Return (X, Y) of the center of cell containing provided text 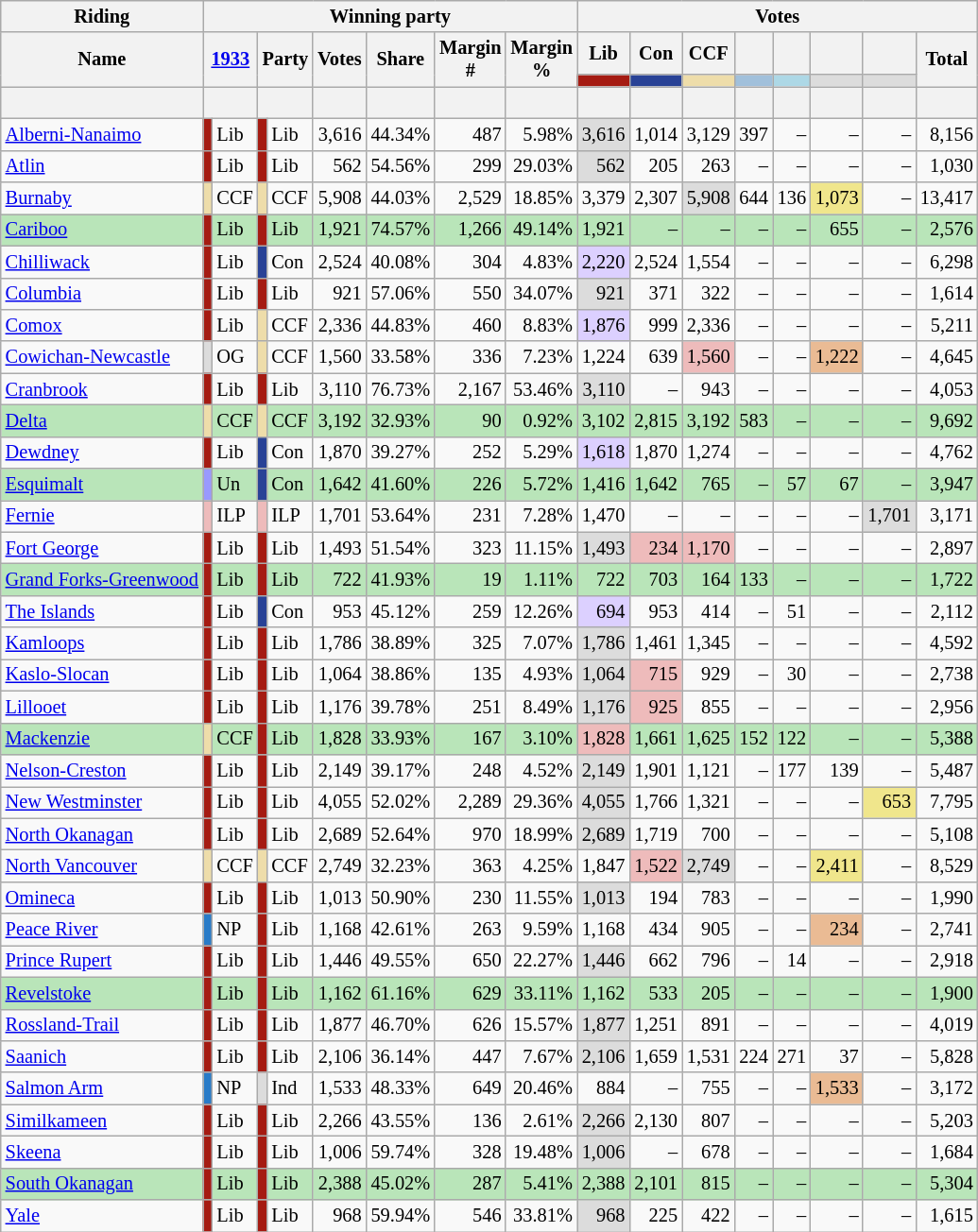
Mackenzie (102, 739)
1,014 (656, 134)
44.03% (401, 198)
Esquimalt (102, 485)
3,102 (604, 420)
629 (471, 993)
Alberni-Nanaimo (102, 134)
Prince Rupert (102, 961)
4,019 (947, 1025)
925 (656, 707)
1,719 (656, 834)
194 (656, 898)
299 (471, 166)
Grand Forks-Greenwood (102, 579)
1,224 (604, 357)
336 (471, 357)
460 (471, 325)
39.17% (401, 770)
51 (792, 611)
North Vancouver (102, 865)
53.64% (401, 516)
Winning party (390, 16)
271 (792, 1056)
57 (792, 485)
5.72% (540, 485)
19 (471, 579)
1,251 (656, 1025)
1,073 (837, 198)
807 (709, 1121)
371 (656, 294)
487 (471, 134)
Kaslo-Slocan (102, 675)
11.15% (540, 548)
9.59% (540, 930)
434 (656, 930)
252 (471, 453)
855 (709, 707)
1,274 (709, 453)
133 (753, 579)
287 (471, 1184)
Riding (102, 16)
8.49% (540, 707)
4.52% (540, 770)
1,030 (947, 166)
655 (837, 230)
2,220 (604, 262)
51.54% (401, 548)
1,266 (471, 230)
Yale (102, 1216)
33.58% (401, 357)
20.46% (540, 1088)
583 (753, 420)
1,900 (947, 993)
1,615 (947, 1216)
37 (837, 1056)
2,167 (471, 389)
Party (285, 60)
54.56% (401, 166)
Rossland-Trail (102, 1025)
905 (709, 930)
1,121 (709, 770)
32.93% (401, 420)
Omineca (102, 898)
52.02% (401, 802)
248 (471, 770)
Similkameen (102, 1121)
4,762 (947, 453)
796 (709, 961)
5,487 (947, 770)
1,554 (709, 262)
1,618 (604, 453)
33.93% (401, 739)
5,108 (947, 834)
90 (471, 420)
Fort George (102, 548)
42.61% (401, 930)
7.07% (540, 643)
397 (753, 134)
45.02% (401, 1184)
Share (401, 60)
765 (709, 485)
2,576 (947, 230)
38.89% (401, 643)
2,101 (656, 1184)
50.90% (401, 898)
164 (709, 579)
61.16% (401, 993)
48.33% (401, 1088)
33.81% (540, 1216)
0.92% (540, 420)
715 (656, 675)
999 (656, 325)
1,416 (604, 485)
Un (235, 485)
1,661 (656, 739)
7.67% (540, 1056)
5.29% (540, 453)
49.14% (540, 230)
626 (471, 1025)
19.48% (540, 1152)
Delta (102, 420)
328 (471, 1152)
34.07% (540, 294)
363 (471, 865)
4.83% (540, 262)
4.93% (540, 675)
815 (709, 1184)
Name (102, 60)
1,531 (709, 1056)
74.57% (401, 230)
Peace River (102, 930)
1,990 (947, 898)
4,645 (947, 357)
662 (656, 961)
2,307 (656, 198)
44.83% (401, 325)
2,918 (947, 961)
36.14% (401, 1056)
12.26% (540, 611)
2,738 (947, 675)
152 (753, 739)
3,379 (604, 198)
5.41% (540, 1184)
Cowichan-Newcastle (102, 357)
3,171 (947, 516)
1,625 (709, 739)
Total (947, 60)
929 (709, 675)
New Westminster (102, 802)
1.11% (540, 579)
167 (471, 739)
6,298 (947, 262)
694 (604, 611)
8,156 (947, 134)
2,529 (471, 198)
Columbia (102, 294)
1,901 (656, 770)
13,417 (947, 198)
Nelson-Creston (102, 770)
1,470 (604, 516)
2,897 (947, 548)
22.27% (540, 961)
1,522 (656, 865)
15.57% (540, 1025)
1,222 (837, 357)
122 (792, 739)
2,112 (947, 611)
970 (471, 834)
14 (792, 961)
46.70% (401, 1025)
18.99% (540, 834)
2,289 (471, 802)
783 (709, 898)
1,614 (947, 294)
703 (656, 579)
52.64% (401, 834)
Fernie (102, 516)
59.74% (401, 1152)
5,211 (947, 325)
259 (471, 611)
5,828 (947, 1056)
177 (792, 770)
7.28% (540, 516)
231 (471, 516)
251 (471, 707)
650 (471, 961)
76.73% (401, 389)
29.36% (540, 802)
2,815 (656, 420)
414 (709, 611)
1,684 (947, 1152)
7.23% (540, 357)
4,592 (947, 643)
Skeena (102, 1152)
5,203 (947, 1121)
5.98% (540, 134)
447 (471, 1056)
44.34% (401, 134)
639 (656, 357)
2,956 (947, 707)
Atlin (102, 166)
225 (656, 1216)
135 (471, 675)
9,692 (947, 420)
Kamloops (102, 643)
3,129 (709, 134)
1,847 (604, 865)
Dewdney (102, 453)
649 (471, 1088)
38.86% (401, 675)
755 (709, 1088)
South Okanagan (102, 1184)
2.61% (540, 1121)
41.60% (401, 485)
3.10% (540, 739)
3,172 (947, 1088)
North Okanagan (102, 834)
1,766 (656, 802)
323 (471, 548)
Cranbrook (102, 389)
41.93% (401, 579)
45.12% (401, 611)
1,461 (656, 643)
1,722 (947, 579)
39.78% (401, 707)
43.55% (401, 1121)
3,947 (947, 485)
304 (471, 262)
Salmon Arm (102, 1088)
5,304 (947, 1184)
422 (709, 1216)
653 (889, 802)
Chilliwack (102, 262)
49.55% (401, 961)
4.25% (540, 865)
39.27% (401, 453)
8.83% (540, 325)
700 (709, 834)
224 (753, 1056)
1,321 (709, 802)
The Islands (102, 611)
891 (709, 1025)
53.46% (540, 389)
1,876 (604, 325)
943 (709, 389)
2,741 (947, 930)
226 (471, 485)
18.85% (540, 198)
678 (709, 1152)
5,388 (947, 739)
322 (709, 294)
Comox (102, 325)
1,170 (709, 548)
1933 (231, 60)
2,130 (656, 1121)
644 (753, 198)
57.06% (401, 294)
1,659 (656, 1056)
4,053 (947, 389)
59.94% (401, 1216)
Ind (289, 1088)
Cariboo (102, 230)
550 (471, 294)
1,345 (709, 643)
Margin# (471, 60)
29.03% (540, 166)
OG (235, 357)
Burnaby (102, 198)
Revelstoke (102, 993)
Lillooet (102, 707)
33.11% (540, 993)
67 (837, 485)
30 (792, 675)
40.08% (401, 262)
325 (471, 643)
139 (837, 770)
546 (471, 1216)
Margin% (540, 60)
7,795 (947, 802)
2,411 (837, 865)
230 (471, 898)
884 (604, 1088)
11.55% (540, 898)
Saanich (102, 1056)
533 (656, 993)
8,529 (947, 865)
32.23% (401, 865)
